Identify which cell holds the provided text, then report its (x, y) central coordinate. 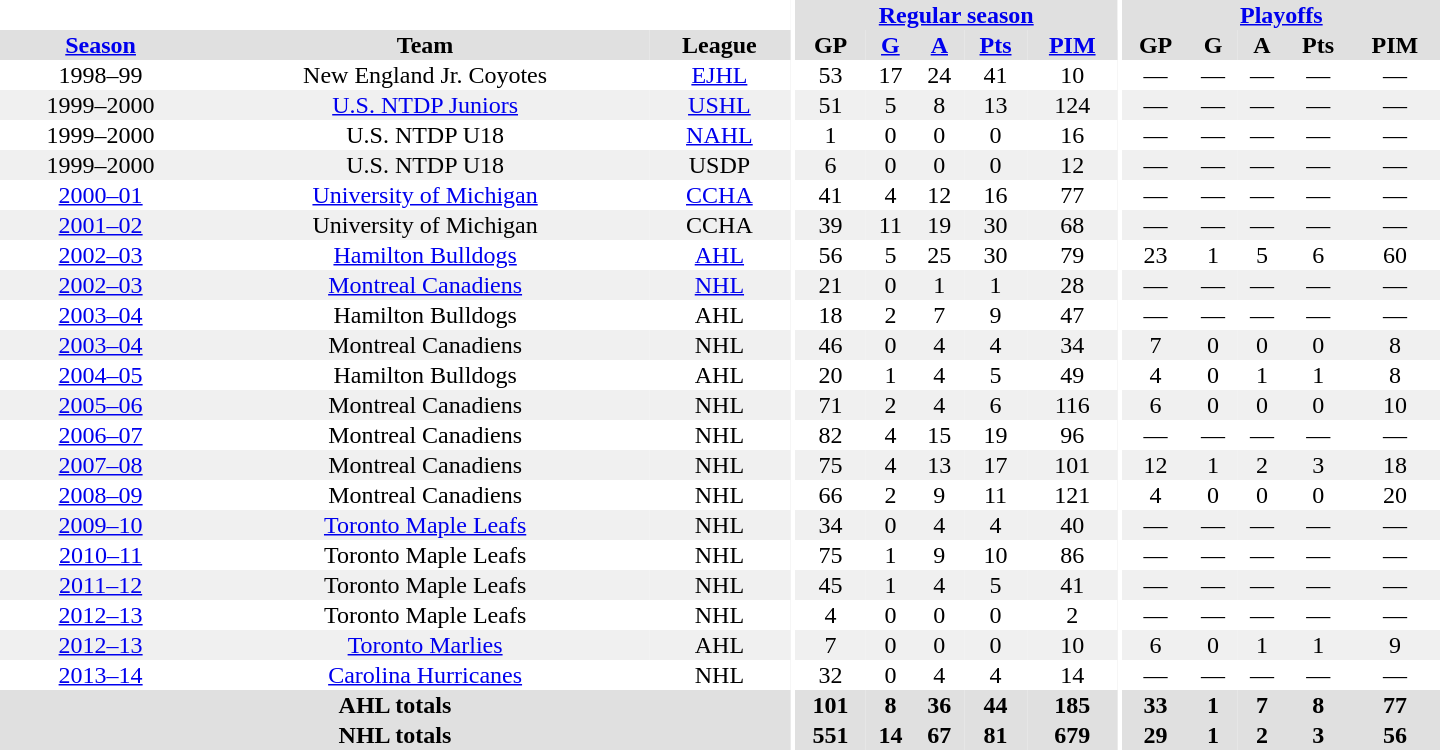
Toronto Marlies (425, 645)
60 (1395, 255)
2007–08 (100, 465)
28 (1072, 285)
2005–06 (100, 405)
New England Jr. Coyotes (425, 75)
49 (1072, 375)
36 (940, 705)
124 (1072, 105)
679 (1072, 735)
Playoffs (1282, 15)
USHL (720, 105)
AHL totals (395, 705)
Season (100, 45)
121 (1072, 495)
25 (940, 255)
League (720, 45)
Regular season (956, 15)
2008–09 (100, 495)
Team (425, 45)
EJHL (720, 75)
45 (830, 585)
1998–99 (100, 75)
71 (830, 405)
USDP (720, 165)
96 (1072, 435)
53 (830, 75)
40 (1072, 525)
NAHL (720, 135)
2000–01 (100, 195)
44 (996, 705)
2013–14 (100, 675)
2001–02 (100, 225)
39 (830, 225)
82 (830, 435)
NHL totals (395, 735)
51 (830, 105)
67 (940, 735)
2009–10 (100, 525)
29 (1156, 735)
32 (830, 675)
15 (940, 435)
47 (1072, 315)
2010–11 (100, 555)
79 (1072, 255)
2004–05 (100, 375)
24 (940, 75)
116 (1072, 405)
23 (1156, 255)
21 (830, 285)
86 (1072, 555)
66 (830, 495)
185 (1072, 705)
551 (830, 735)
2011–12 (100, 585)
81 (996, 735)
U.S. NTDP Juniors (425, 105)
46 (830, 345)
68 (1072, 225)
Carolina Hurricanes (425, 675)
2006–07 (100, 435)
33 (1156, 705)
